Capture the cell that displays the provided text and extract its (x, y) central coordinate. 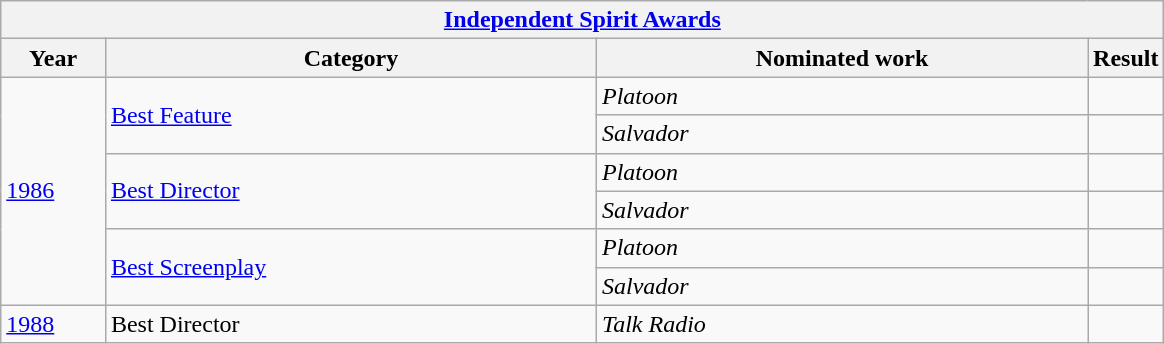
Nominated work (842, 58)
Talk Radio (842, 324)
Best Feature (350, 115)
Category (350, 58)
1988 (54, 324)
1986 (54, 191)
Year (54, 58)
Best Screenplay (350, 267)
Result (1126, 58)
Independent Spirit Awards (582, 20)
